Identify which cell holds the provided text, then report its [x, y] central coordinate. 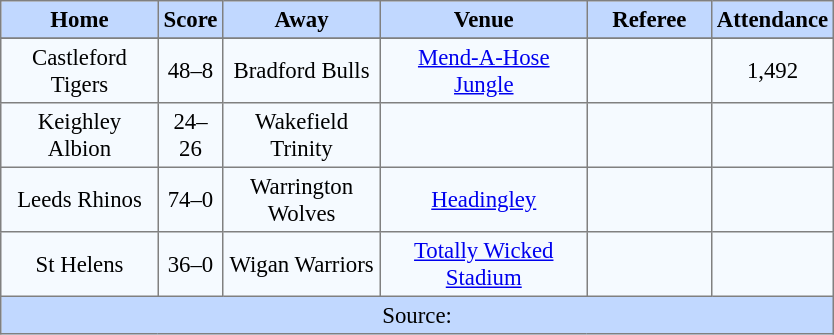
Warrington Wolves [302, 199]
Referee [649, 20]
Venue [484, 20]
48–8 [190, 70]
24–26 [190, 135]
Away [302, 20]
Home [80, 20]
Totally Wicked Stadium [484, 264]
Mend-A-Hose Jungle [484, 70]
Wigan Warriors [302, 264]
St Helens [80, 264]
Leeds Rhinos [80, 199]
Headingley [484, 199]
Bradford Bulls [302, 70]
Source: [418, 315]
36–0 [190, 264]
1,492 [773, 70]
74–0 [190, 199]
Attendance [773, 20]
Wakefield Trinity [302, 135]
Keighley Albion [80, 135]
Castleford Tigers [80, 70]
Score [190, 20]
